Locate the cell with the specified text and output its (X, Y) center coordinate. 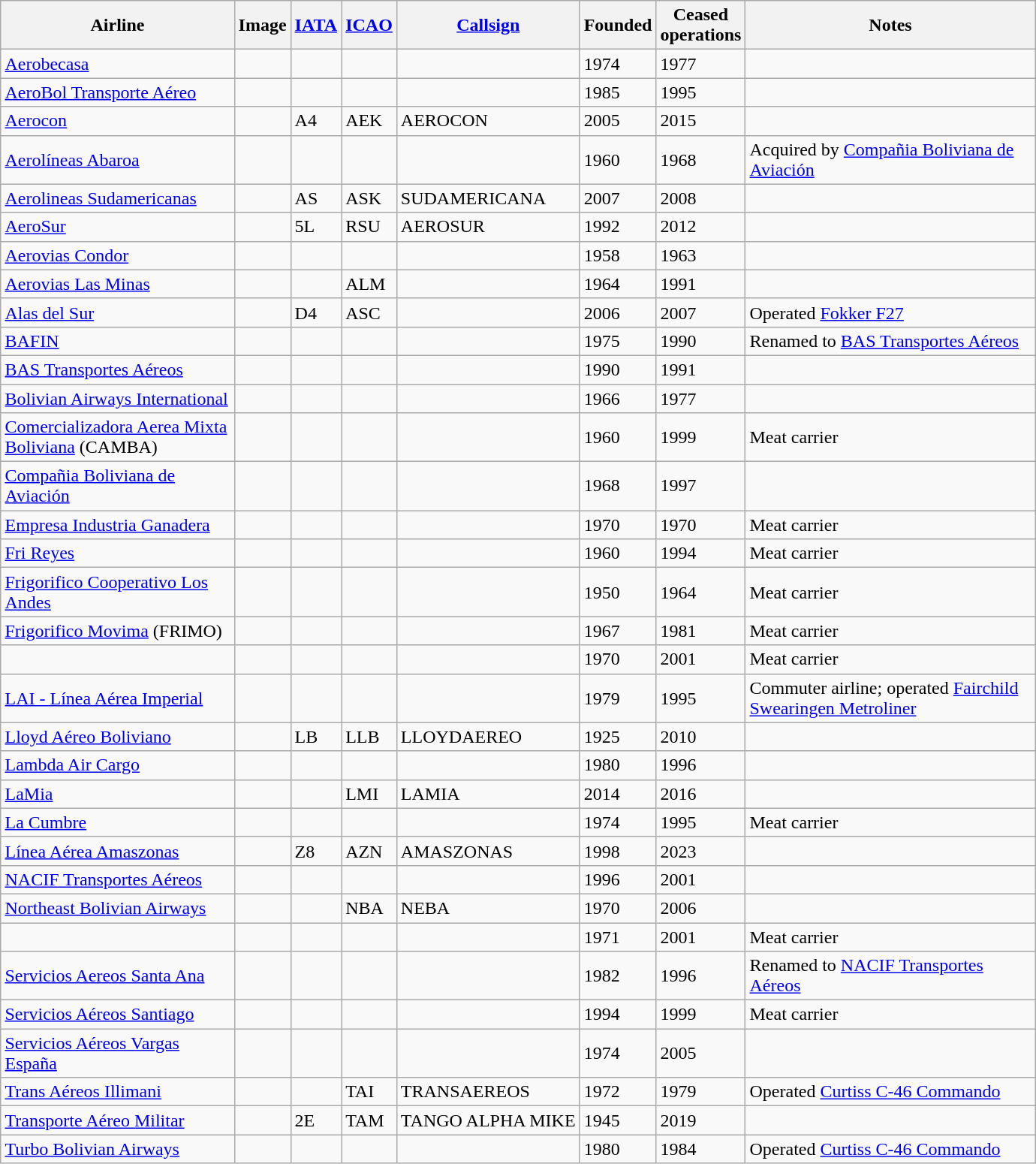
Notes (890, 26)
ICAO (369, 26)
Aerolineas Sudamericanas (117, 198)
TRANSAEREOS (488, 1092)
1963 (701, 255)
Trans Aéreos Illimani (117, 1092)
TAM (369, 1120)
Servicios Aéreos Vargas España (117, 1053)
NEBA (488, 908)
Comercializadora Aerea Mixta Boliviana (CAMBA) (117, 437)
LLB (369, 737)
Transporte Aéreo Militar (117, 1120)
AeroBol Transporte Aéreo (117, 92)
NACIF Transportes Aéreos (117, 879)
LaMia (117, 794)
Servicios Aéreos Santiago (117, 1015)
NBA (369, 908)
Operated Fokker F27 (890, 312)
Renamed to BAS Transportes Aéreos (890, 341)
AMASZONAS (488, 851)
LMI (369, 794)
Founded (618, 26)
1998 (618, 851)
Línea Aérea Amaszonas (117, 851)
1945 (618, 1120)
ASC (369, 312)
Frigorifico Movima (FRIMO) (117, 631)
TANGO ALPHA MIKE (488, 1120)
AeroSur (117, 227)
TAI (369, 1092)
Northeast Bolivian Airways (117, 908)
Commuter airline; operated Fairchild Swearingen Metroliner (890, 698)
Renamed to NACIF Transportes Aéreos (890, 976)
A4 (316, 121)
SUDAMERICANA (488, 198)
Aerovias Condor (117, 255)
AEROCON (488, 121)
1966 (618, 399)
1992 (618, 227)
Fri Reyes (117, 553)
La Cumbre (117, 822)
2010 (701, 737)
AEK (369, 121)
1972 (618, 1092)
Compañia Boliviana de Aviación (117, 487)
2E (316, 1120)
D4 (316, 312)
RSU (369, 227)
2015 (701, 121)
Ceasedoperations (701, 26)
BAFIN (117, 341)
2008 (701, 198)
1982 (618, 976)
Bolivian Airways International (117, 399)
2014 (618, 794)
Alas del Sur (117, 312)
Turbo Bolivian Airways (117, 1149)
Aerolíneas Abaroa (117, 159)
ALM (369, 284)
AS (316, 198)
Callsign (488, 26)
2016 (701, 794)
1975 (618, 341)
AZN (369, 851)
2019 (701, 1120)
LLOYDAEREO (488, 737)
Lloyd Aéreo Boliviano (117, 737)
1981 (701, 631)
2023 (701, 851)
Airline (117, 26)
1997 (701, 487)
1967 (618, 631)
Image (263, 26)
1925 (618, 737)
Lambda Air Cargo (117, 765)
Aerobecasa (117, 64)
1950 (618, 592)
IATA (316, 26)
ASK (369, 198)
Frigorifico Cooperativo Los Andes (117, 592)
LB (316, 737)
Aerocon (117, 121)
5L (316, 227)
1984 (701, 1149)
AEROSUR (488, 227)
1958 (618, 255)
BAS Transportes Aéreos (117, 369)
Empresa Industria Ganadera (117, 525)
Acquired by Compañia Boliviana de Aviación (890, 159)
Servicios Aereos Santa Ana (117, 976)
1971 (618, 936)
Aerovias Las Minas (117, 284)
1985 (618, 92)
LAMIA (488, 794)
LAI - Línea Aérea Imperial (117, 698)
2012 (701, 227)
Z8 (316, 851)
